Return [x, y] of the center of cell containing provided text 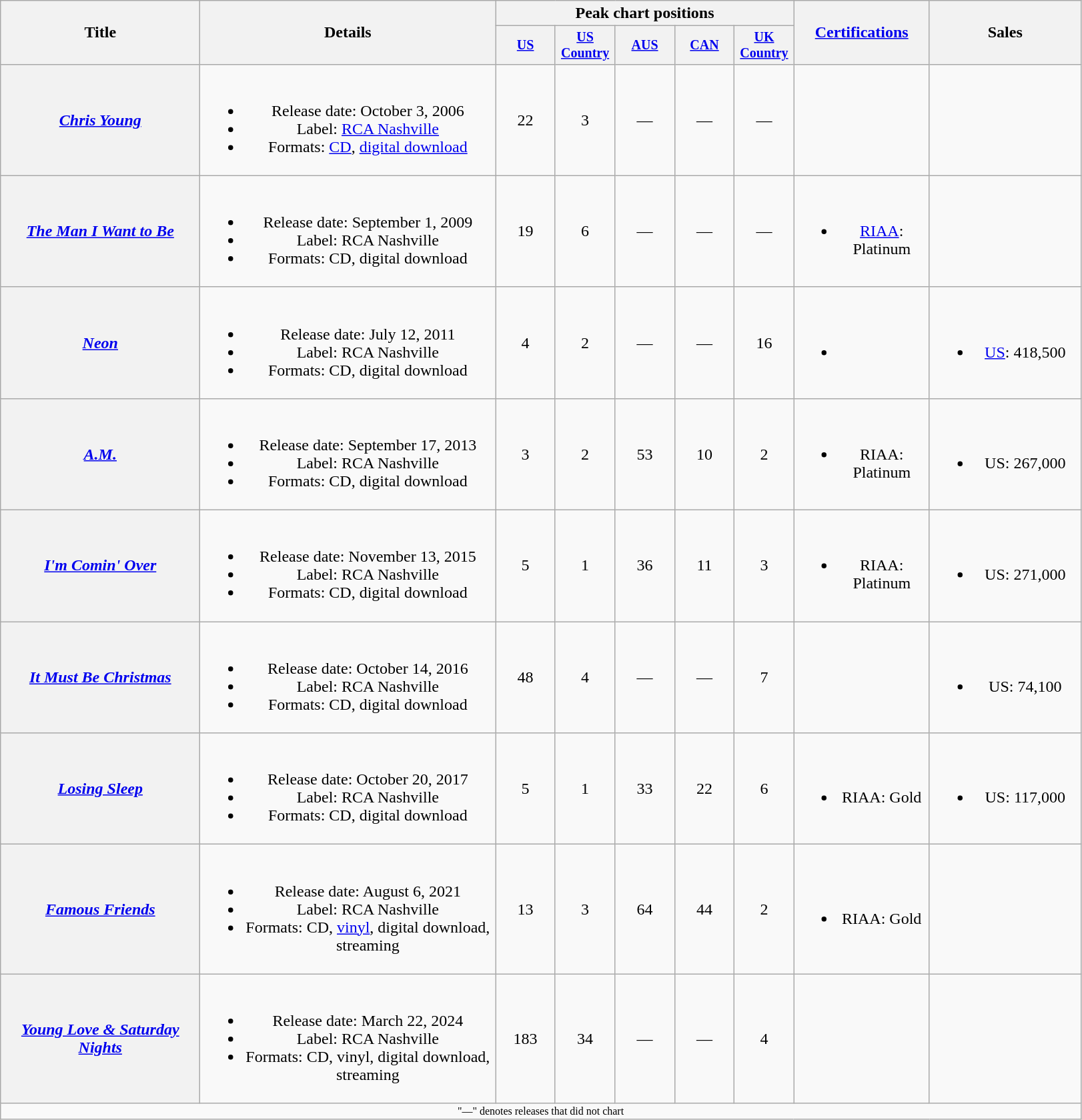
UK Country [764, 45]
A.M. [100, 454]
US: 267,000 [1005, 454]
It Must Be Christmas [100, 678]
CAN [704, 45]
13 [526, 909]
"—" denotes releases that did not chart [541, 1111]
Release date: October 3, 2006Label: RCA NashvilleFormats: CD, digital download [348, 120]
Release date: September 1, 2009Label: RCA NashvilleFormats: CD, digital download [348, 231]
Details [348, 33]
I'm Comin' Over [100, 566]
34 [584, 1039]
US [526, 45]
7 [764, 678]
Release date: March 22, 2024Label: RCA NashvilleFormats: CD, vinyl, digital download, streaming [348, 1039]
US Country [584, 45]
11 [704, 566]
44 [704, 909]
Certifications [862, 33]
Chris Young [100, 120]
53 [644, 454]
Release date: September 17, 2013Label: RCA NashvilleFormats: CD, digital download [348, 454]
36 [644, 566]
US: 271,000 [1005, 566]
Release date: August 6, 2021Label: RCA NashvilleFormats: CD, vinyl, digital download, streaming [348, 909]
48 [526, 678]
16 [764, 343]
US: 418,500 [1005, 343]
Sales [1005, 33]
183 [526, 1039]
Young Love & Saturday Nights [100, 1039]
Title [100, 33]
The Man I Want to Be [100, 231]
Famous Friends [100, 909]
Neon [100, 343]
AUS [644, 45]
10 [704, 454]
19 [526, 231]
US: 117,000 [1005, 788]
US: 74,100 [1005, 678]
Release date: July 12, 2011Label: RCA NashvilleFormats: CD, digital download [348, 343]
Release date: November 13, 2015Label: RCA NashvilleFormats: CD, digital download [348, 566]
64 [644, 909]
Release date: October 20, 2017Label: RCA NashvilleFormats: CD, digital download [348, 788]
Peak chart positions [644, 13]
33 [644, 788]
Losing Sleep [100, 788]
Release date: October 14, 2016Label: RCA NashvilleFormats: CD, digital download [348, 678]
